Output the (X, Y) coordinate of the center of the cell containing the given text.  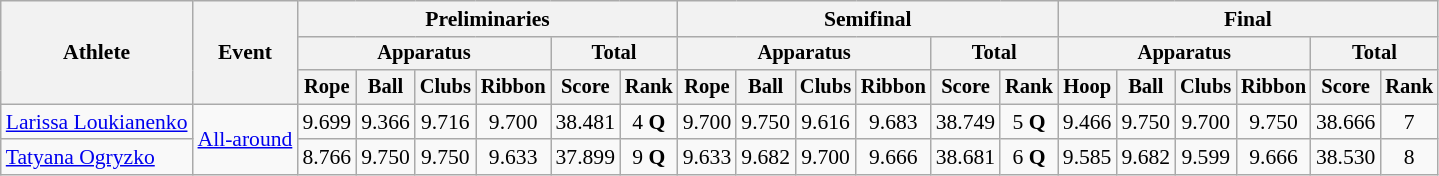
4 Q (649, 122)
38.481 (584, 122)
Event (246, 52)
Tatyana Ogryzko (97, 158)
Larissa Loukianenko (97, 122)
9.585 (1088, 158)
7 (1409, 122)
37.899 (584, 158)
9.616 (826, 122)
9.716 (446, 122)
8.766 (326, 158)
9.466 (1088, 122)
Athlete (97, 52)
8 (1409, 158)
38.681 (966, 158)
5 Q (1029, 122)
9.599 (1206, 158)
Preliminaries (487, 19)
Final (1248, 19)
Hoop (1088, 87)
9.366 (386, 122)
9 Q (649, 158)
38.749 (966, 122)
9.699 (326, 122)
38.666 (1346, 122)
9.683 (894, 122)
6 Q (1029, 158)
Semifinal (868, 19)
All-around (246, 140)
38.530 (1346, 158)
